Locate the cell with the specified text and output its [x, y] center coordinate. 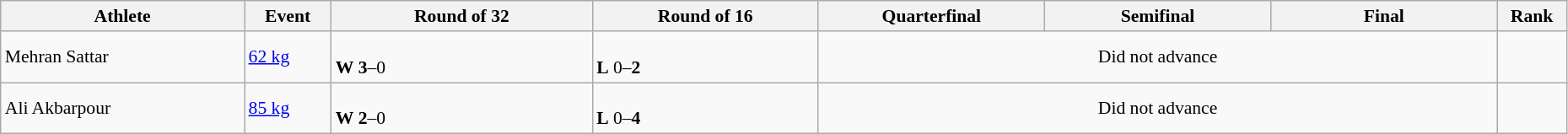
62 kg [288, 57]
Ali Akbarpour [123, 108]
85 kg [288, 108]
Quarterfinal [931, 16]
Semifinal [1157, 16]
Round of 16 [705, 16]
Round of 32 [462, 16]
L 0–2 [705, 57]
Mehran Sattar [123, 57]
W 3–0 [462, 57]
Final [1384, 16]
Rank [1532, 16]
L 0–4 [705, 108]
W 2–0 [462, 108]
Event [288, 16]
Athlete [123, 16]
